Return the (x, y) coordinate for the center point of the cell that contains the specified text.  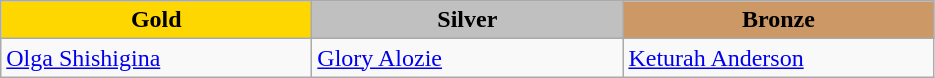
Silver (468, 20)
Gold (156, 20)
Olga Shishigina (156, 58)
Keturah Anderson (778, 58)
Glory Alozie (468, 58)
Bronze (778, 20)
